Return (x, y) of the center of cell containing provided text 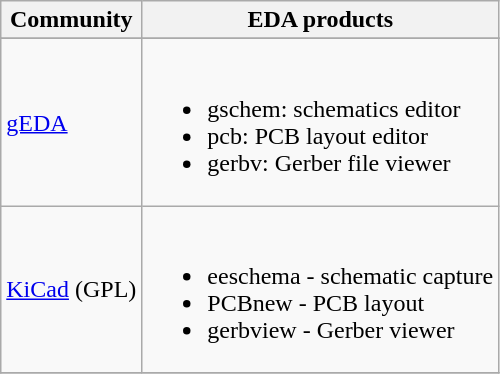
Community (72, 20)
KiCad (GPL) (72, 290)
gEDA (72, 122)
gschem: schematics editorpcb: PCB layout editorgerbv: Gerber file viewer (320, 122)
EDA products (320, 20)
eeschema - schematic capturePCBnew - PCB layoutgerbview - Gerber viewer (320, 290)
